Extract the (X, Y) coordinate from the center of the cell holding the provided text.  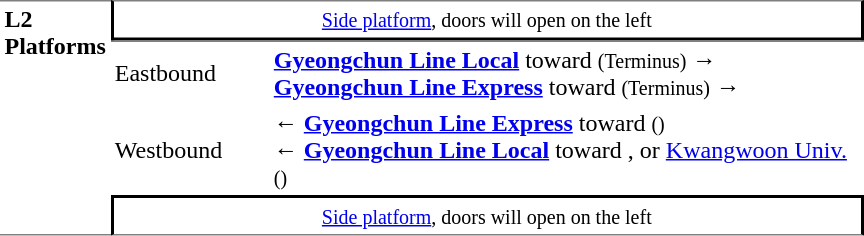
Gyeongchun Line Local toward (Terminus) → Gyeongchun Line Express toward (Terminus) → (566, 72)
Westbound (190, 150)
Eastbound (190, 72)
← Gyeongchun Line Express toward ()← Gyeongchun Line Local toward , or Kwangwoon Univ. () (566, 150)
L2Platforms (55, 118)
